Provide the [x, y] coordinate of the cell's center where the given text is located.  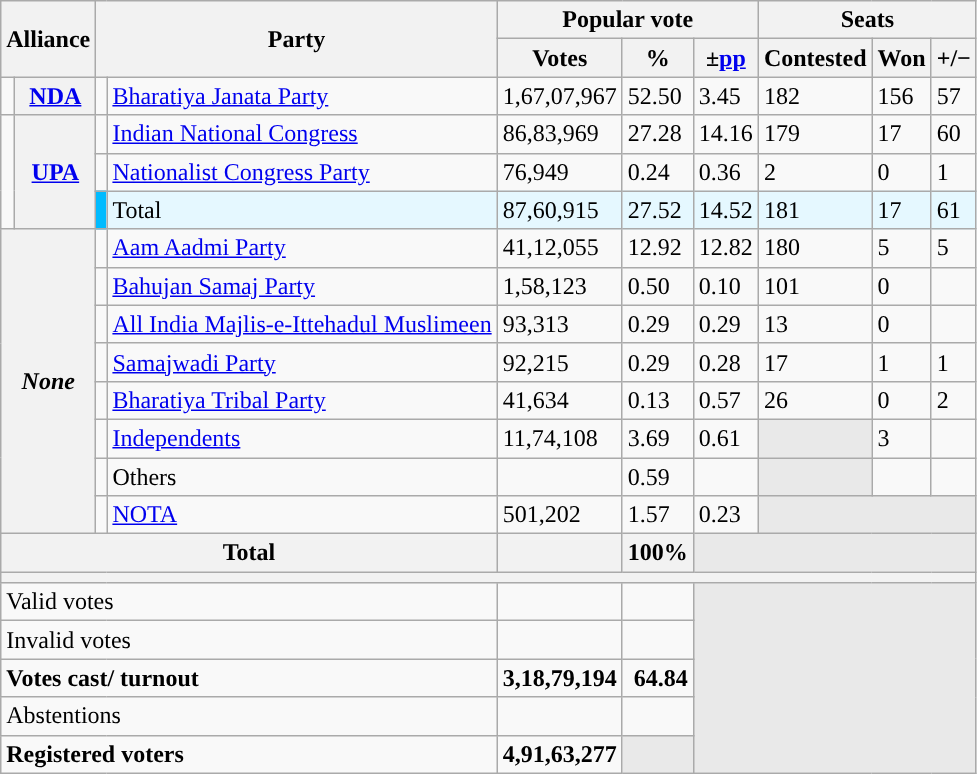
1,58,123 [560, 286]
Won [902, 58]
57 [954, 96]
26 [815, 400]
Popular vote [628, 20]
179 [815, 134]
182 [815, 96]
3.45 [726, 96]
0.10 [726, 286]
Aam Aadmi Party [302, 248]
64.84 [658, 678]
Independents [302, 438]
27.52 [658, 210]
3 [902, 438]
156 [902, 96]
Bharatiya Janata Party [302, 96]
0.24 [658, 172]
0.13 [658, 400]
11,74,108 [560, 438]
4,91,63,277 [560, 754]
27.28 [658, 134]
Votes [560, 58]
0.61 [726, 438]
181 [815, 210]
Registered voters [249, 754]
Samajwadi Party [302, 362]
0.50 [658, 286]
13 [815, 324]
NOTA [302, 515]
41,634 [560, 400]
60 [954, 134]
93,313 [560, 324]
±pp [726, 58]
Nationalist Congress Party [302, 172]
86,83,969 [560, 134]
+/− [954, 58]
Indian National Congress [302, 134]
None [48, 381]
0.59 [658, 477]
101 [815, 286]
12.92 [658, 248]
92,215 [560, 362]
Party [296, 39]
180 [815, 248]
0.23 [726, 515]
Bahujan Samaj Party [302, 286]
52.50 [658, 96]
12.82 [726, 248]
3,18,79,194 [560, 678]
61 [954, 210]
Bharatiya Tribal Party [302, 400]
41,12,055 [560, 248]
NDA [56, 96]
3.69 [658, 438]
87,60,915 [560, 210]
Others [302, 477]
% [658, 58]
UPA [56, 172]
0.36 [726, 172]
Votes cast/ turnout [249, 678]
501,202 [560, 515]
14.16 [726, 134]
Contested [815, 58]
14.52 [726, 210]
Seats [867, 20]
100% [658, 553]
Abstentions [249, 716]
Alliance [48, 39]
0.28 [726, 362]
Valid votes [249, 602]
1.57 [658, 515]
All India Majlis-e-Ittehadul Muslimeen [302, 324]
0.57 [726, 400]
76,949 [560, 172]
1,67,07,967 [560, 96]
Invalid votes [249, 640]
